Capture the cell that displays the provided text and extract its [X, Y] central coordinate. 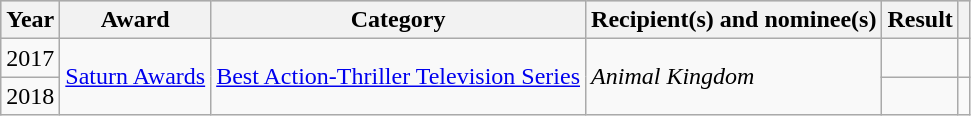
2018 [30, 96]
Saturn Awards [136, 77]
Recipient(s) and nominee(s) [734, 20]
Category [398, 20]
Award [136, 20]
Result [920, 20]
Best Action-Thriller Television Series [398, 77]
2017 [30, 58]
Animal Kingdom [734, 77]
Year [30, 20]
